Search for the cell housing the specified text and yield its (x, y) center coordinate. 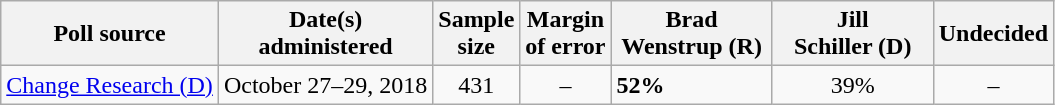
52% (692, 85)
Poll source (110, 34)
Samplesize (476, 34)
431 (476, 85)
October 27–29, 2018 (325, 85)
Marginof error (566, 34)
Date(s)administered (325, 34)
BradWenstrup (R) (692, 34)
Change Research (D) (110, 85)
39% (852, 85)
Undecided (993, 34)
JillSchiller (D) (852, 34)
